Return (x, y) of the center of cell containing provided text 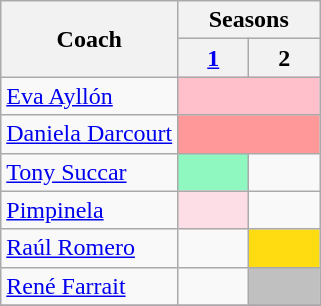
Daniela Darcourt (90, 134)
Seasons (249, 20)
Eva Ayllón (90, 96)
Pimpinela (90, 210)
Raúl Romero (90, 248)
Tony Succar (90, 172)
Coach (90, 39)
1 (214, 58)
René Farrait (90, 286)
2 (284, 58)
